Capture the cell that displays the provided text and extract its [X, Y] central coordinate. 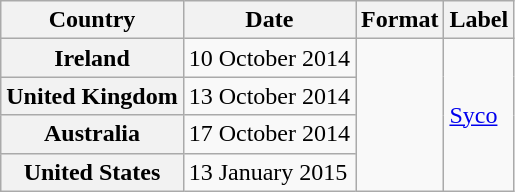
Australia [92, 134]
17 October 2014 [269, 134]
10 October 2014 [269, 58]
13 January 2015 [269, 172]
Label [479, 20]
Syco [479, 115]
Date [269, 20]
United Kingdom [92, 96]
Ireland [92, 58]
Country [92, 20]
United States [92, 172]
13 October 2014 [269, 96]
Format [400, 20]
